For the text-containing cell, return its midpoint in [x, y] coordinate format. 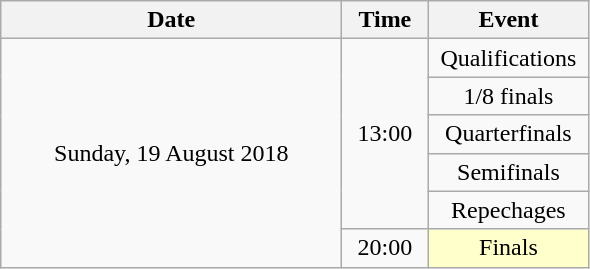
Semifinals [508, 172]
1/8 finals [508, 96]
Date [172, 20]
Quarterfinals [508, 134]
Finals [508, 248]
13:00 [385, 134]
Sunday, 19 August 2018 [172, 153]
Repechages [508, 210]
Time [385, 20]
Qualifications [508, 58]
Event [508, 20]
20:00 [385, 248]
